Search for the cell housing the specified text and yield its (x, y) center coordinate. 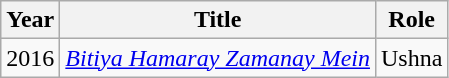
Title (218, 20)
Year (30, 20)
Bitiya Hamaray Zamanay Mein (218, 58)
2016 (30, 58)
Role (411, 20)
Ushna (411, 58)
